Locate the cell with the specified text and output its [x, y] center coordinate. 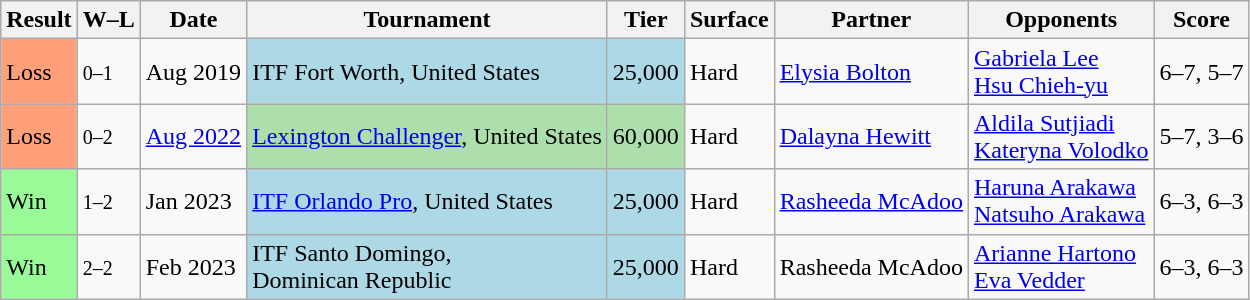
Partner [871, 20]
0–1 [108, 72]
Feb 2023 [193, 266]
ITF Santo Domingo, Dominican Republic [428, 266]
Dalayna Hewitt [871, 136]
6–7, 5–7 [1202, 72]
60,000 [646, 136]
Date [193, 20]
1–2 [108, 202]
Elysia Bolton [871, 72]
Aldila Sutjiadi Kateryna Volodko [1060, 136]
ITF Orlando Pro, United States [428, 202]
Aug 2022 [193, 136]
5–7, 3–6 [1202, 136]
W–L [108, 20]
Tournament [428, 20]
Arianne Hartono Eva Vedder [1060, 266]
ITF Fort Worth, United States [428, 72]
Opponents [1060, 20]
Haruna Arakawa Natsuho Arakawa [1060, 202]
Gabriela Lee Hsu Chieh-yu [1060, 72]
Aug 2019 [193, 72]
Result [39, 20]
2–2 [108, 266]
Tier [646, 20]
Jan 2023 [193, 202]
Lexington Challenger, United States [428, 136]
0–2 [108, 136]
Score [1202, 20]
Surface [729, 20]
